Identify which cell holds the provided text, then report its [x, y] central coordinate. 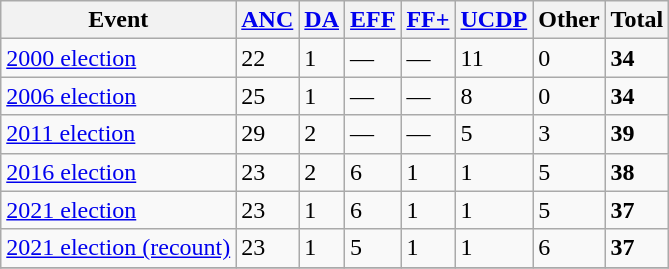
2016 election [118, 172]
3 [569, 134]
11 [494, 58]
25 [268, 96]
2000 election [118, 58]
22 [268, 58]
29 [268, 134]
FF+ [428, 20]
ANC [268, 20]
2006 election [118, 96]
2021 election (recount) [118, 248]
EFF [373, 20]
2011 election [118, 134]
38 [637, 172]
DA [322, 20]
8 [494, 96]
Other [569, 20]
Event [118, 20]
Total [637, 20]
UCDP [494, 20]
39 [637, 134]
2021 election [118, 210]
